Identify which cell holds the provided text, then report its [x, y] central coordinate. 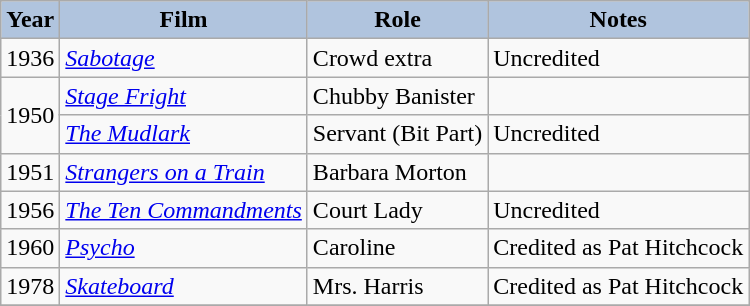
Stage Fright [184, 96]
Notes [618, 20]
1956 [30, 210]
Psycho [184, 248]
1950 [30, 115]
Servant (Bit Part) [397, 134]
Caroline [397, 248]
1936 [30, 58]
Strangers on a Train [184, 172]
Crowd extra [397, 58]
The Mudlark [184, 134]
Year [30, 20]
Court Lady [397, 210]
Barbara Morton [397, 172]
Sabotage [184, 58]
Mrs. Harris [397, 286]
1978 [30, 286]
Film [184, 20]
Chubby Banister [397, 96]
The Ten Commandments [184, 210]
1951 [30, 172]
Role [397, 20]
1960 [30, 248]
Skateboard [184, 286]
